From the cell containing the given text, extract its center point as [x, y] coordinate. 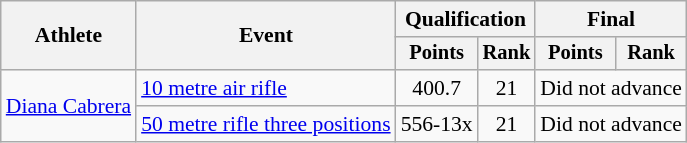
400.7 [437, 88]
Qualification [466, 19]
Event [266, 36]
Athlete [68, 36]
10 metre air rifle [266, 88]
Diana Cabrera [68, 106]
50 metre rifle three positions [266, 124]
Final [611, 19]
556-13x [437, 124]
